Return (x, y) of the center of cell containing provided text 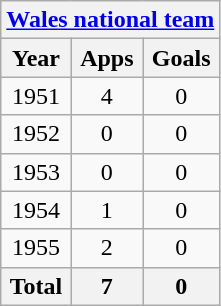
7 (106, 286)
Wales national team (110, 20)
1954 (36, 210)
Total (36, 286)
1951 (36, 96)
Apps (106, 58)
1953 (36, 172)
4 (106, 96)
1 (106, 210)
2 (106, 248)
1952 (36, 134)
1955 (36, 248)
Year (36, 58)
Goals (180, 58)
